Locate the cell with the specified text and output its [x, y] center coordinate. 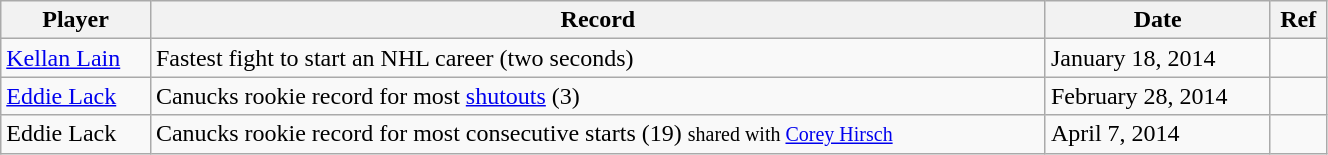
Date [1158, 20]
January 18, 2014 [1158, 58]
Canucks rookie record for most consecutive starts (19) shared with Corey Hirsch [598, 134]
Player [76, 20]
Fastest fight to start an NHL career (two seconds) [598, 58]
Record [598, 20]
Kellan Lain [76, 58]
February 28, 2014 [1158, 96]
Canucks rookie record for most shutouts (3) [598, 96]
Ref [1298, 20]
April 7, 2014 [1158, 134]
